From the cell containing the given text, extract its center point as (X, Y) coordinate. 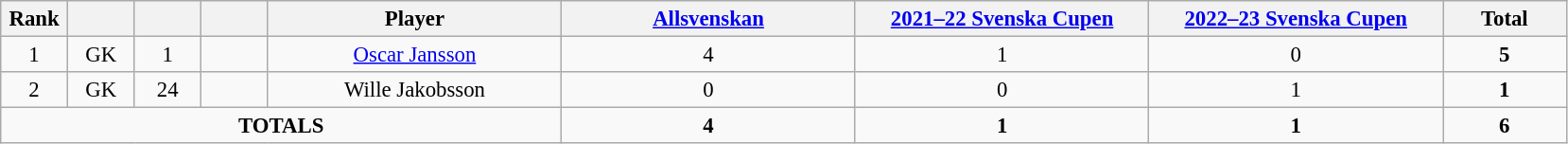
Total (1506, 19)
2022–23 Svenska Cupen (1296, 19)
Rank (34, 19)
2 (34, 90)
24 (168, 90)
5 (1506, 55)
6 (1506, 126)
Player (414, 19)
Oscar Jansson (414, 55)
Wille Jakobsson (414, 90)
2021–22 Svenska Cupen (1002, 19)
Allsvenskan (709, 19)
TOTALS (282, 126)
